Capture the cell that displays the provided text and extract its [X, Y] central coordinate. 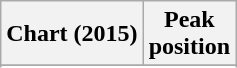
Peakposition [189, 34]
Chart (2015) [72, 34]
